Return (X, Y) of the center of cell containing provided text 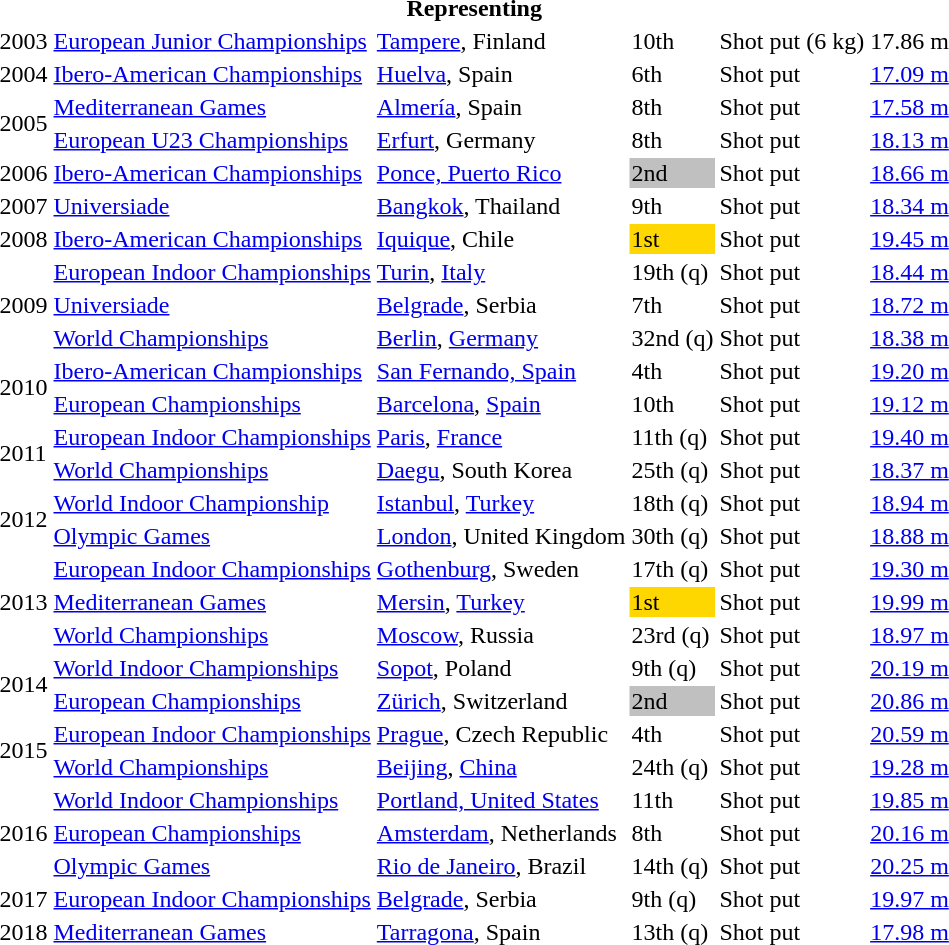
17th (q) (672, 569)
11th (q) (672, 437)
6th (672, 74)
32nd (q) (672, 338)
Huelva, Spain (501, 74)
London, United Kingdom (501, 536)
23rd (q) (672, 635)
Daegu, South Korea (501, 470)
Beijing, China (501, 767)
11th (672, 800)
European Junior Championships (212, 41)
Mersin, Turkey (501, 602)
Erfurt, Germany (501, 140)
Zürich, Switzerland (501, 701)
World Indoor Championship (212, 503)
Barcelona, Spain (501, 404)
9th (672, 206)
European U23 Championships (212, 140)
Ponce, Puerto Rico (501, 173)
Prague, Czech Republic (501, 734)
24th (q) (672, 767)
Rio de Janeiro, Brazil (501, 866)
Iquique, Chile (501, 239)
Tampere, Finland (501, 41)
Sopot, Poland (501, 668)
Bangkok, Thailand (501, 206)
San Fernando, Spain (501, 371)
Shot put (6 kg) (792, 41)
Portland, United States (501, 800)
Amsterdam, Netherlands (501, 833)
Istanbul, Turkey (501, 503)
Gothenburg, Sweden (501, 569)
25th (q) (672, 470)
19th (q) (672, 272)
30th (q) (672, 536)
Almería, Spain (501, 107)
7th (672, 305)
Paris, France (501, 437)
14th (q) (672, 866)
18th (q) (672, 503)
Moscow, Russia (501, 635)
Turin, Italy (501, 272)
Berlin, Germany (501, 338)
